Extract the [x, y] coordinate from the center of the cell holding the provided text.  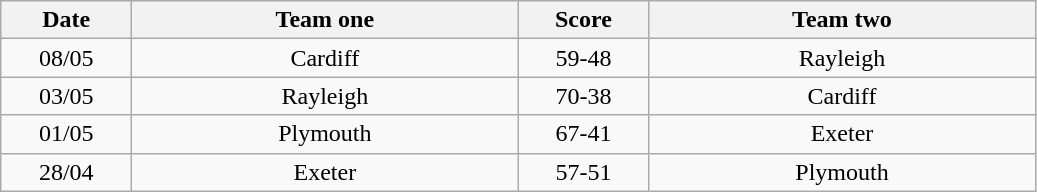
Team one [325, 20]
67-41 [584, 134]
Score [584, 20]
Date [66, 20]
08/05 [66, 58]
28/04 [66, 172]
01/05 [66, 134]
03/05 [66, 96]
70-38 [584, 96]
Team two [842, 20]
57-51 [584, 172]
59-48 [584, 58]
